For the text-containing cell, return its midpoint in [X, Y] coordinate format. 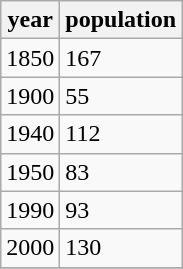
55 [121, 96]
1940 [30, 134]
2000 [30, 248]
1900 [30, 96]
year [30, 20]
1950 [30, 172]
83 [121, 172]
1990 [30, 210]
population [121, 20]
130 [121, 248]
112 [121, 134]
1850 [30, 58]
93 [121, 210]
167 [121, 58]
